From the cell containing the given text, extract its center point as (X, Y) coordinate. 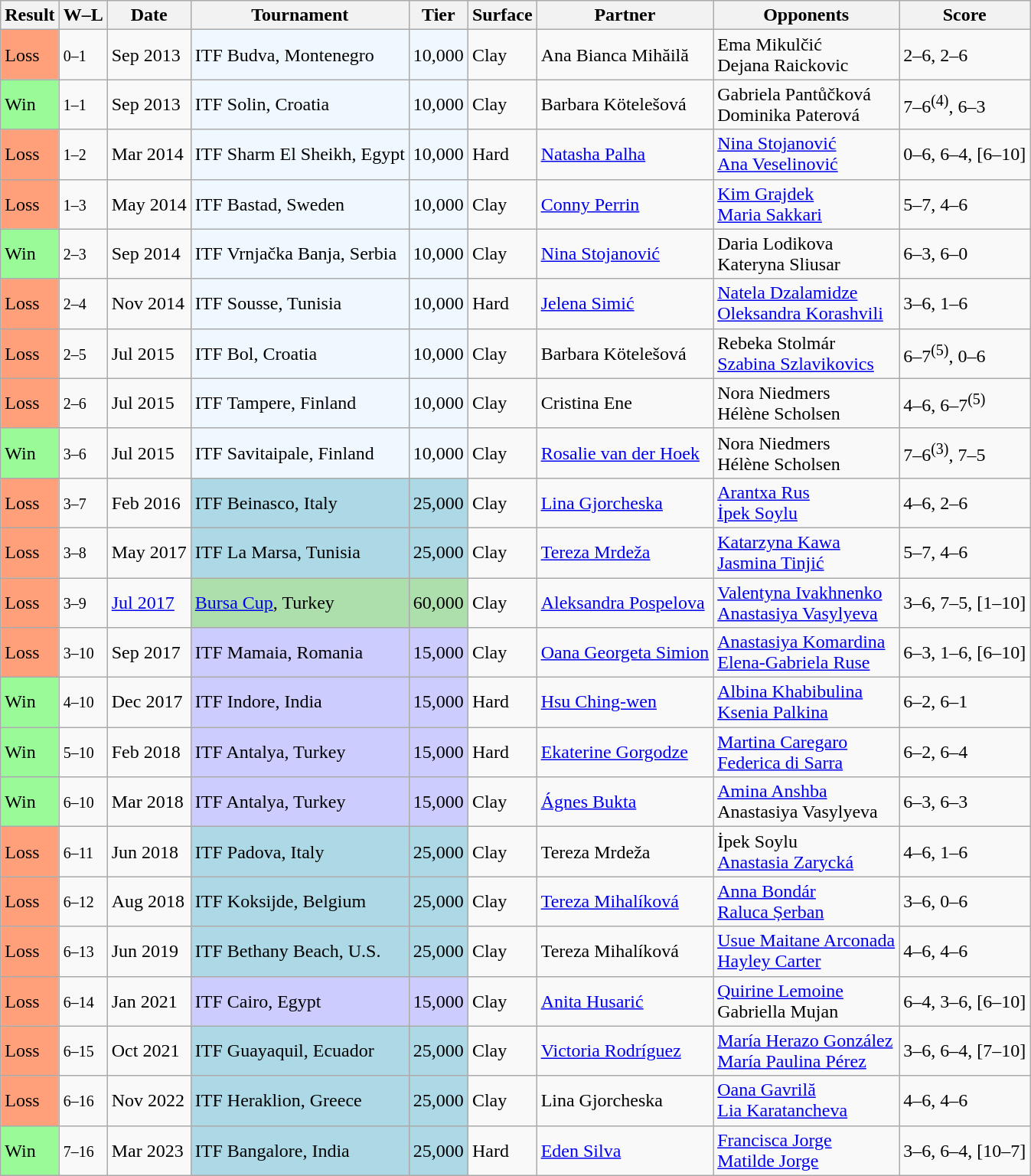
ITF Bastad, Sweden (300, 204)
Ekaterine Gorgodze (625, 752)
ITF Sousse, Tunisia (300, 303)
3–10 (83, 652)
6–12 (83, 902)
Date (148, 15)
6–2, 6–4 (964, 752)
Jelena Simić (625, 303)
1–1 (83, 104)
5–10 (83, 752)
Hsu Ching-wen (625, 703)
6–3, 1–6, [6–10] (964, 652)
7–16 (83, 1150)
60,000 (438, 602)
6–10 (83, 802)
Oana Gavrilă Lia Karatancheva (807, 1101)
ITF Beinasco, Italy (300, 502)
ITF Solin, Croatia (300, 104)
Katarzyna Kawa Jasmina Tinjić (807, 553)
Aleksandra Pospelova (625, 602)
Rebeka Stolmár Szabina Szlavikovics (807, 354)
Nina Stojanović Ana Veselinović (807, 155)
ITF Vrnjačka Banja, Serbia (300, 254)
Victoria Rodríguez (625, 1050)
ITF Savitaipale, Finland (300, 453)
ITF Guayaquil, Ecuador (300, 1050)
6–13 (83, 951)
Mar 2014 (148, 155)
2–5 (83, 354)
ITF Tampere, Finland (300, 403)
Jul 2017 (148, 602)
ITF Heraklion, Greece (300, 1101)
Kim Grajdek Maria Sakkari (807, 204)
May 2014 (148, 204)
ITF Bethany Beach, U.S. (300, 951)
ITF Indore, India (300, 703)
Feb 2016 (148, 502)
Natasha Palha (625, 155)
ITF Cairo, Egypt (300, 1001)
3–7 (83, 502)
2–4 (83, 303)
Nov 2014 (148, 303)
Arantxa Rus İpek Soylu (807, 502)
3–6, 0–6 (964, 902)
6–7(5), 0–6 (964, 354)
Tier (438, 15)
Gabriela Pantůčková Dominika Paterová (807, 104)
6–14 (83, 1001)
Mar 2018 (148, 802)
Daria Lodikova Kateryna Sliusar (807, 254)
Tournament (300, 15)
Rosalie van der Hoek (625, 453)
Sep 2017 (148, 652)
Feb 2018 (148, 752)
ITF Bangalore, India (300, 1150)
Nina Stojanović (625, 254)
Ema Mikulčić Dejana Raickovic (807, 55)
ITF Bol, Croatia (300, 354)
Sep 2014 (148, 254)
ITF Budva, Montenegro (300, 55)
1–3 (83, 204)
May 2017 (148, 553)
Jan 2021 (148, 1001)
6–16 (83, 1101)
Francisca Jorge Matilde Jorge (807, 1150)
6–2, 6–1 (964, 703)
2–6 (83, 403)
Albina Khabibulina Ksenia Palkina (807, 703)
7–6(3), 7–5 (964, 453)
6–11 (83, 851)
3–6 (83, 453)
Amina Anshba Anastasiya Vasylyeva (807, 802)
3–6, 6–4, [7–10] (964, 1050)
Ana Bianca Mihăilă (625, 55)
Cristina Ene (625, 403)
3–6, 7–5, [1–10] (964, 602)
2–6, 2–6 (964, 55)
Opponents (807, 15)
Score (964, 15)
4–6, 6–7(5) (964, 403)
ITF La Marsa, Tunisia (300, 553)
María Herazo González María Paulina Pérez (807, 1050)
W–L (83, 15)
Nov 2022 (148, 1101)
Oct 2021 (148, 1050)
ITF Koksijde, Belgium (300, 902)
Ágnes Bukta (625, 802)
4–6, 2–6 (964, 502)
Usue Maitane Arconada Hayley Carter (807, 951)
6–4, 3–6, [6–10] (964, 1001)
3–8 (83, 553)
0–6, 6–4, [6–10] (964, 155)
Quirine Lemoine Gabriella Mujan (807, 1001)
6–15 (83, 1050)
7–6(4), 6–3 (964, 104)
3–6, 6–4, [10–7] (964, 1150)
Mar 2023 (148, 1150)
Eden Silva (625, 1150)
Surface (502, 15)
ITF Sharm El Sheikh, Egypt (300, 155)
2–3 (83, 254)
3–6, 1–6 (964, 303)
Anita Husarić (625, 1001)
Anna Bondár Raluca Șerban (807, 902)
İpek Soylu Anastasia Zarycká (807, 851)
Aug 2018 (148, 902)
Jun 2018 (148, 851)
3–9 (83, 602)
ITF Padova, Italy (300, 851)
4–10 (83, 703)
Martina Caregaro Federica di Sarra (807, 752)
6–3, 6–3 (964, 802)
Valentyna Ivakhnenko Anastasiya Vasylyeva (807, 602)
6–3, 6–0 (964, 254)
Conny Perrin (625, 204)
ITF Mamaia, Romania (300, 652)
Oana Georgeta Simion (625, 652)
Bursa Cup, Turkey (300, 602)
0–1 (83, 55)
Partner (625, 15)
Anastasiya Komardina Elena-Gabriela Ruse (807, 652)
Dec 2017 (148, 703)
Jun 2019 (148, 951)
1–2 (83, 155)
Natela Dzalamidze Oleksandra Korashvili (807, 303)
Result (30, 15)
4–6, 1–6 (964, 851)
